Return the [x, y] coordinate for the center point of the cell that contains the specified text.  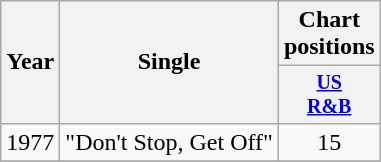
15 [329, 142]
Chart positions [329, 34]
Single [170, 62]
1977 [30, 142]
Year [30, 62]
USR&B [329, 94]
"Don't Stop, Get Off" [170, 142]
